Locate the cell with the specified text and output its (x, y) center coordinate. 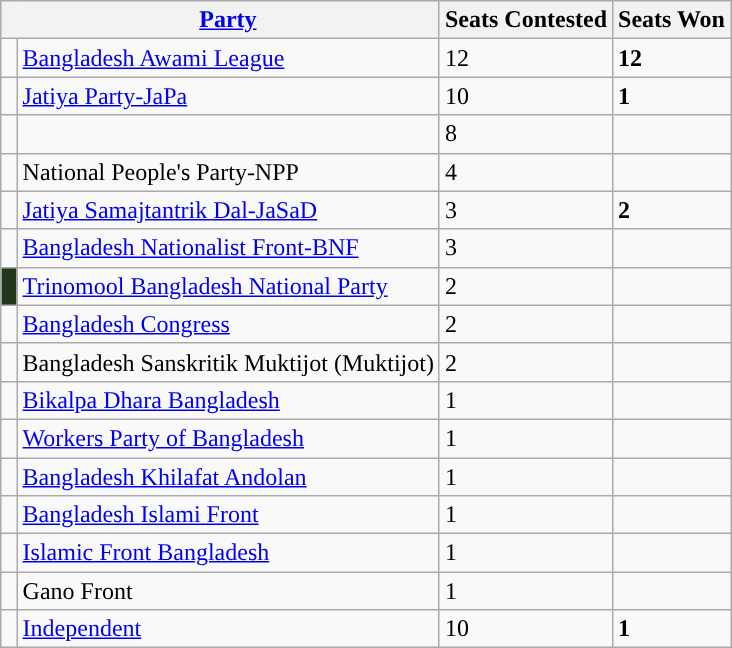
Bangladesh Awami League (228, 58)
National People's Party-NPP (228, 172)
Seats Won (672, 20)
Jatiya Samajtantrik Dal-JaSaD (228, 210)
Jatiya Party-JaPa (228, 96)
Workers Party of Bangladesh (228, 438)
Bangladesh Congress (228, 324)
Independent (228, 629)
Trinomool Bangladesh National Party (228, 286)
Islamic Front Bangladesh (228, 553)
Seats Contested (526, 20)
Gano Front (228, 591)
Bangladesh Islami Front (228, 515)
Bangladesh Khilafat Andolan (228, 477)
8 (526, 134)
Bangladesh Nationalist Front-BNF (228, 248)
Bikalpa Dhara Bangladesh (228, 400)
4 (526, 172)
Party (228, 20)
Bangladesh Sanskritik Muktijot (Muktijot) (228, 362)
